Capture the cell that displays the provided text and extract its (x, y) central coordinate. 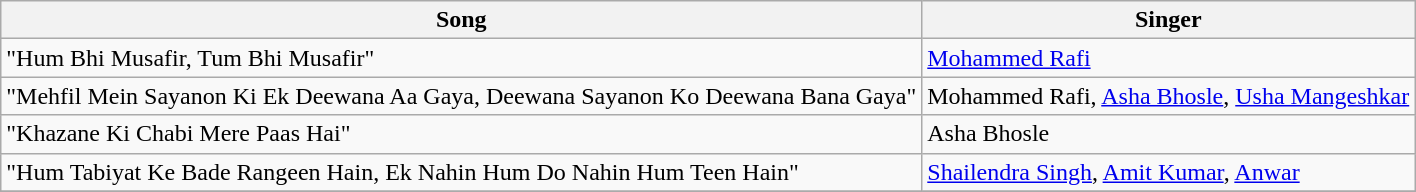
"Khazane Ki Chabi Mere Paas Hai" (462, 134)
Mohammed Rafi, Asha Bhosle, Usha Mangeshkar (1168, 96)
Song (462, 20)
Asha Bhosle (1168, 134)
Mohammed Rafi (1168, 58)
"Hum Tabiyat Ke Bade Rangeen Hain, Ek Nahin Hum Do Nahin Hum Teen Hain" (462, 172)
Singer (1168, 20)
"Hum Bhi Musafir, Tum Bhi Musafir" (462, 58)
Shailendra Singh, Amit Kumar, Anwar (1168, 172)
"Mehfil Mein Sayanon Ki Ek Deewana Aa Gaya, Deewana Sayanon Ko Deewana Bana Gaya" (462, 96)
